Scan for the cell matching the given text and deliver its (X, Y) coordinate at center. 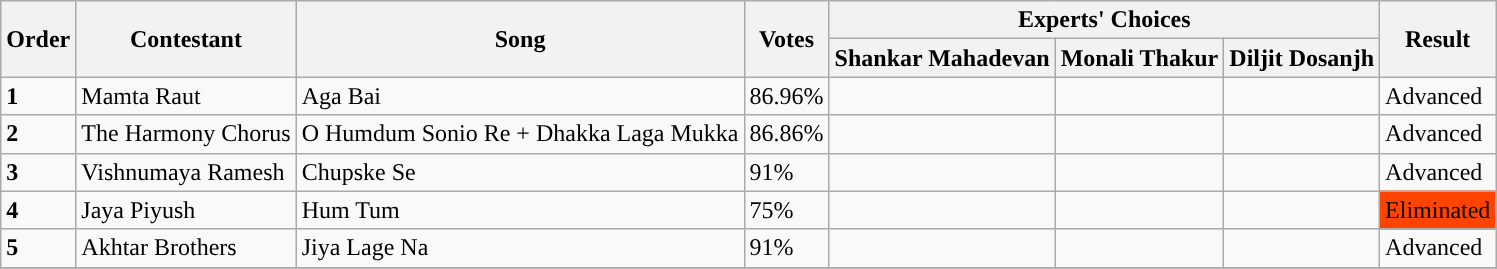
4 (38, 210)
Result (1438, 39)
86.96% (786, 96)
5 (38, 248)
Chupske Se (520, 172)
O Humdum Sonio Re + Dhakka Laga Mukka (520, 134)
Song (520, 39)
Diljit Dosanjh (1302, 58)
Votes (786, 39)
1 (38, 96)
Akhtar Brothers (186, 248)
Contestant (186, 39)
Jaya Piyush (186, 210)
Vishnumaya Ramesh (186, 172)
86.86% (786, 134)
2 (38, 134)
75% (786, 210)
Order (38, 39)
Shankar Mahadevan (942, 58)
Experts' Choices (1104, 20)
Monali Thakur (1140, 58)
Hum Tum (520, 210)
Eliminated (1438, 210)
Mamta Raut (186, 96)
3 (38, 172)
The Harmony Chorus (186, 134)
Jiya Lage Na (520, 248)
Aga Bai (520, 96)
